From the cell containing the given text, extract its center point as [X, Y] coordinate. 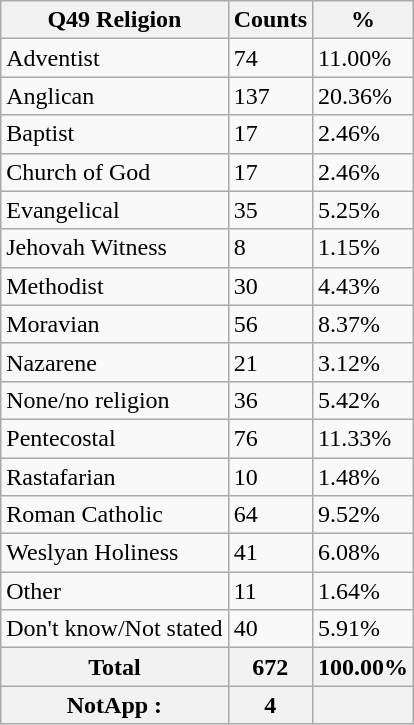
36 [270, 400]
1.64% [364, 591]
76 [270, 438]
Pentecostal [114, 438]
Moravian [114, 324]
Church of God [114, 172]
Methodist [114, 286]
5.25% [364, 210]
Evangelical [114, 210]
11.33% [364, 438]
21 [270, 362]
NotApp : [114, 705]
64 [270, 515]
11 [270, 591]
74 [270, 58]
Other [114, 591]
56 [270, 324]
Anglican [114, 96]
1.48% [364, 477]
Adventist [114, 58]
35 [270, 210]
Counts [270, 20]
20.36% [364, 96]
4 [270, 705]
40 [270, 629]
1.15% [364, 248]
5.42% [364, 400]
3.12% [364, 362]
Nazarene [114, 362]
Rastafarian [114, 477]
6.08% [364, 553]
Q49 Religion [114, 20]
8.37% [364, 324]
4.43% [364, 286]
Jehovah Witness [114, 248]
Total [114, 667]
30 [270, 286]
9.52% [364, 515]
% [364, 20]
None/no religion [114, 400]
11.00% [364, 58]
Roman Catholic [114, 515]
41 [270, 553]
672 [270, 667]
Baptist [114, 134]
Don't know/Not stated [114, 629]
137 [270, 96]
100.00% [364, 667]
5.91% [364, 629]
10 [270, 477]
8 [270, 248]
Weslyan Holiness [114, 553]
